Identify which cell holds the provided text, then report its [X, Y] central coordinate. 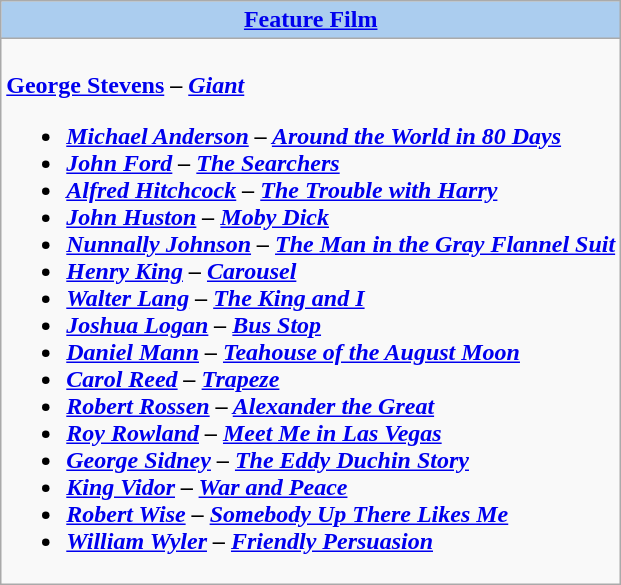
Feature Film [311, 20]
